From the cell containing the given text, extract its center point as (X, Y) coordinate. 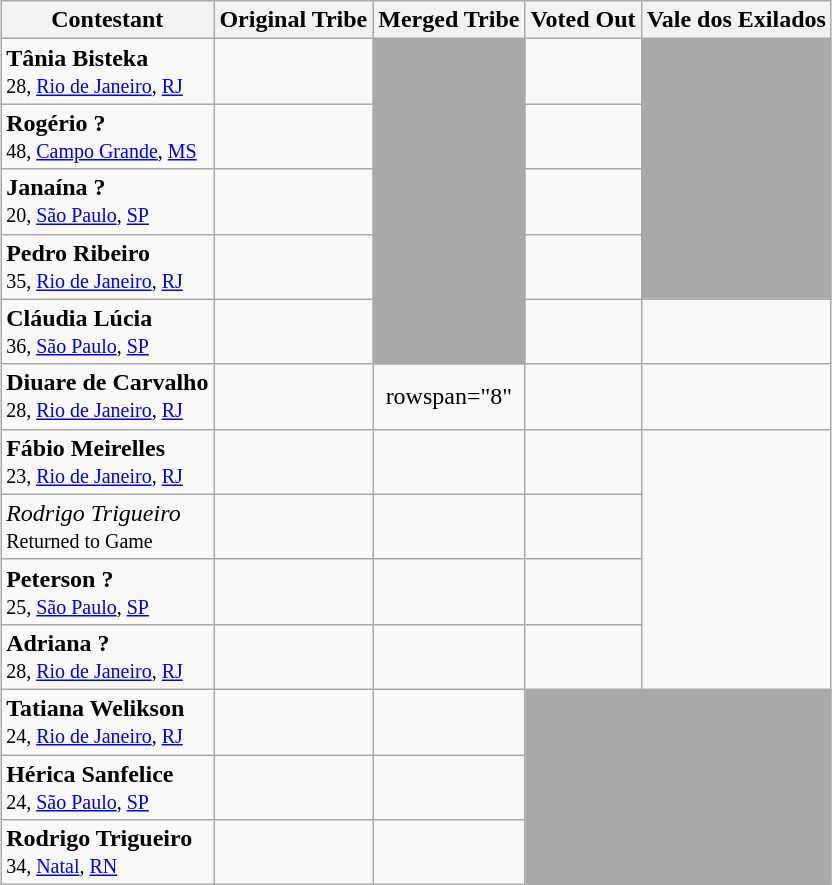
Voted Out (583, 20)
Diuare de Carvalho28, Rio de Janeiro, RJ (108, 396)
rowspan="8" (449, 396)
Adriana ?28, Rio de Janeiro, RJ (108, 656)
Cláudia Lúcia36, São Paulo, SP (108, 332)
Rogério ?48, Campo Grande, MS (108, 136)
Janaína ?20, São Paulo, SP (108, 202)
Pedro Ribeiro35, Rio de Janeiro, RJ (108, 266)
Original Tribe (294, 20)
Rodrigo Trigueiro34, Natal, RN (108, 852)
Rodrigo TrigueiroReturned to Game (108, 526)
Merged Tribe (449, 20)
Hérica Sanfelice24, São Paulo, SP (108, 786)
Peterson ?25, São Paulo, SP (108, 592)
Fábio Meirelles23, Rio de Janeiro, RJ (108, 462)
Tatiana Welikson24, Rio de Janeiro, RJ (108, 722)
Vale dos Exilados (736, 20)
Contestant (108, 20)
Tânia Bisteka28, Rio de Janeiro, RJ (108, 72)
